Locate the cell with the specified text and output its (x, y) center coordinate. 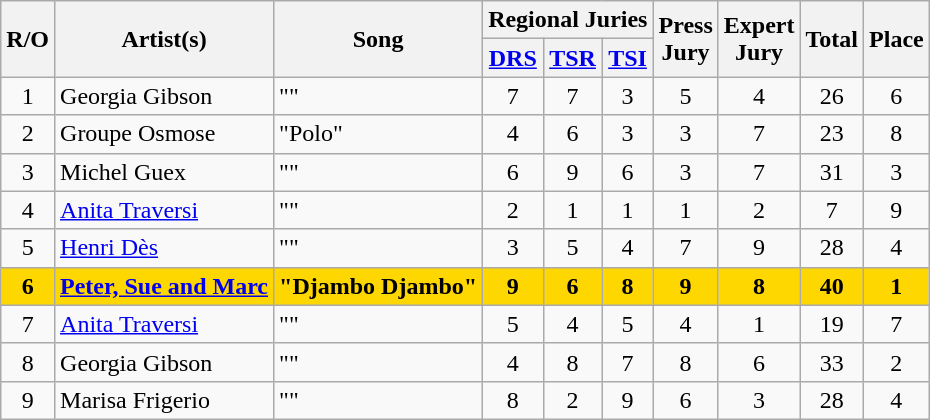
PressJury (686, 39)
Regional Juries (568, 20)
Marisa Frigerio (164, 400)
Groupe Osmose (164, 134)
TSR (572, 58)
"Djambo Djambo" (378, 286)
TSI (628, 58)
Peter, Sue and Marc (164, 286)
33 (832, 362)
ExpertJury (759, 39)
Total (832, 39)
31 (832, 172)
19 (832, 324)
23 (832, 134)
DRS (513, 58)
R/O (28, 39)
40 (832, 286)
Michel Guex (164, 172)
Song (378, 39)
"Polo" (378, 134)
Place (897, 39)
Artist(s) (164, 39)
26 (832, 96)
Henri Dès (164, 248)
